Capture the cell that displays the provided text and extract its [x, y] central coordinate. 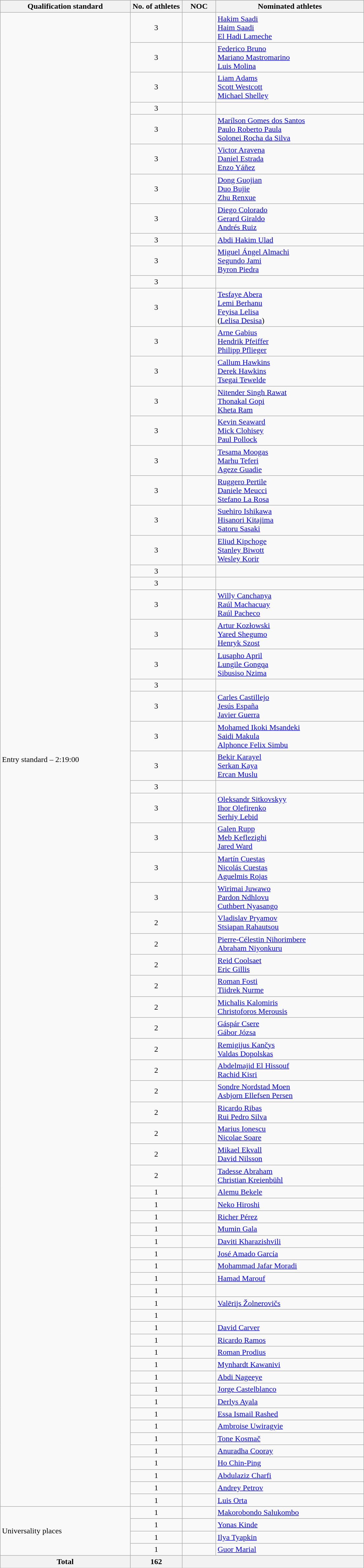
Mohammad Jafar Moradi [290, 1266]
Gáspár CsereGábor Józsa [290, 1028]
Eliud KipchogeStanley BiwottWesley Korir [290, 550]
Andrey Petrov [290, 1488]
Marílson Gomes dos SantosPaulo Roberto PaulaSolonei Rocha da Silva [290, 129]
Roman FostiTiidrek Nurme [290, 986]
Ambroise Uwiragyie [290, 1426]
Lusapho AprilLungile GongqaSibusiso Nzima [290, 664]
Guor Marial [290, 1550]
Oleksandr SitkovskyyIhor OlefirenkoSerhiy Lebid [290, 808]
Roman Prodius [290, 1352]
Tesama MoogasMarhu TeferiAgeze Guadie [290, 461]
162 [156, 1562]
Callum HawkinsDerek HawkinsTsegai Tewelde [290, 371]
Marius IonescuNicolae Soare [290, 1134]
Abdelmajid El HissoufRachid Kisri [290, 1070]
Carles CastillejoJesús EspañaJavier Guerra [290, 706]
Michalis KalomirisChristoforos Merousis [290, 1007]
Willy CanchanyaRaúl MachacuayRaúl Pacheco [290, 604]
Ricardo RibasRui Pedro Silva [290, 1112]
Entry standard – 2:19:00 [65, 759]
Bekir KarayelSerkan KayaErcan Muslu [290, 766]
Artur KozłowskiYared ShegumoHenryk Szost [290, 634]
Anuradha Cooray [290, 1451]
Abdulaziz Charfi [290, 1475]
Derlys Ayala [290, 1402]
Mynhardt Kawanivi [290, 1365]
Dong GuojianDuo BujieZhu Renxue [290, 189]
Nitender Singh RawatThonakal GopiKheta Ram [290, 401]
Wirimai JuwawoPardon NdhlovuCuthbert Nyasango [290, 897]
Daviti Kharazishvili [290, 1241]
Kevin SeawardMick ClohiseyPaul Pollock [290, 431]
Abdi Nageeye [290, 1377]
Jorge Castelblanco [290, 1389]
Suehiro IshikawaHisanori KitajimaSatoru Sasaki [290, 520]
Ho Chin-Ping [290, 1463]
Diego ColoradoGerard GiraldoAndrés Ruiz [290, 218]
Essa Ismail Rashed [290, 1414]
Neko Hiroshi [290, 1204]
NOC [199, 6]
Ilya Tyapkin [290, 1537]
Mikael EkvallDavid Nilsson [290, 1154]
Alemu Bekele [290, 1192]
Ruggero PertileDaniele MeucciStefano La Rosa [290, 490]
Federico BrunoMariano MastromarinoLuis Molina [290, 57]
Liam AdamsScott WestcottMichael Shelley [290, 87]
No. of athletes [156, 6]
Pierre-Célestin NihorimbereAbraham Niyonkuru [290, 944]
Tadesse AbrahamChristian Kreienbühl [290, 1176]
Abdi Hakim Ulad [290, 240]
José Amado García [290, 1254]
Victor AravenaDaniel EstradaEnzo Yáñez [290, 159]
Vladislav PryamovStsiapan Rahautsou [290, 923]
Total [65, 1562]
Richer Pérez [290, 1217]
Tesfaye AberaLemi BerhanuFeyisa Lelisa(Lelisa Desisa) [290, 308]
Miguel Ángel AlmachiSegundo JamiByron Piedra [290, 261]
Arne GabiusHendrik PfeifferPhilipp Pflieger [290, 342]
Tone Kosmač [290, 1439]
Nominated athletes [290, 6]
Remigijus KančysValdas Dopolskas [290, 1049]
Valērijs Žolnerovičs [290, 1303]
Sondre Nordstad MoenAsbjorn Ellefsen Persen [290, 1091]
Qualification standard [65, 6]
Martín CuestasNicolás CuestasAguelmis Rojas [290, 868]
Reid CoolsaetEric Gillis [290, 965]
Galen RuppMeb KeflezighiJared Ward [290, 838]
Yonas Kinde [290, 1525]
Mumin Gala [290, 1229]
Hamad Marouf [290, 1278]
Ricardo Ramos [290, 1340]
Mohamed Ikoki MsandekiSaidi MakulaAlphonce Felix Simbu [290, 736]
Luis Orta [290, 1500]
Hakim SaadiHaim SaadiEl Hadi Lameche [290, 28]
Universality places [65, 1531]
David Carver [290, 1327]
Makorobondo Salukombo [290, 1512]
